Provide the [X, Y] coordinate of the cell's center where the given text is located.  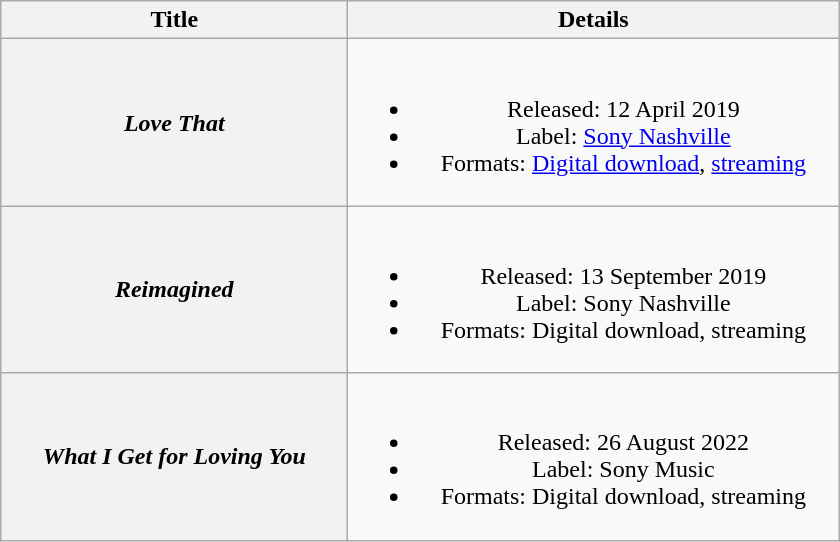
Love That [174, 122]
Title [174, 20]
What I Get for Loving You [174, 456]
Released: 12 April 2019Label: Sony NashvilleFormats: Digital download, streaming [594, 122]
Released: 13 September 2019Label: Sony NashvilleFormats: Digital download, streaming [594, 290]
Details [594, 20]
Reimagined [174, 290]
Released: 26 August 2022Label: Sony MusicFormats: Digital download, streaming [594, 456]
